For the text-containing cell, return its midpoint in [X, Y] coordinate format. 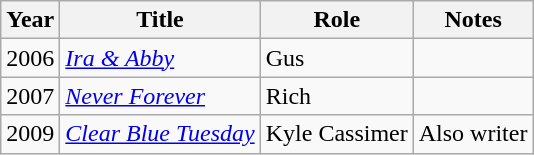
Never Forever [160, 96]
2007 [30, 96]
2009 [30, 134]
Also writer [473, 134]
Gus [336, 58]
Year [30, 20]
Notes [473, 20]
2006 [30, 58]
Rich [336, 96]
Clear Blue Tuesday [160, 134]
Ira & Abby [160, 58]
Title [160, 20]
Role [336, 20]
Kyle Cassimer [336, 134]
